For the text-containing cell, return its midpoint in (X, Y) coordinate format. 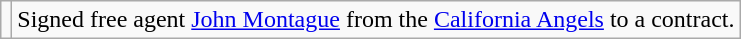
Signed free agent John Montague from the California Angels to a contract. (376, 20)
